Detect which cell encompasses the target text, then output its (X, Y) center coordinate. 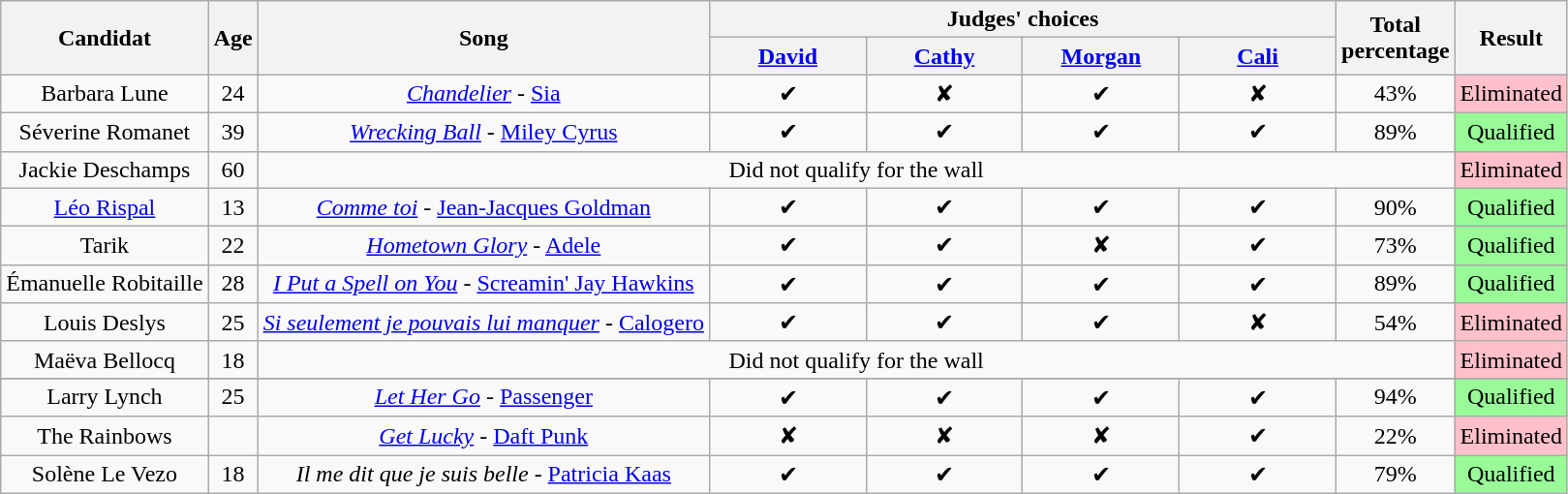
I Put a Spell on You - Screamin' Jay Hawkins (483, 284)
Tarik (105, 246)
94% (1397, 397)
Judges' choices (1023, 19)
22% (1397, 436)
90% (1397, 207)
73% (1397, 246)
Émanuelle Robitaille (105, 284)
The Rainbows (105, 436)
Cali (1258, 56)
Larry Lynch (105, 397)
60 (232, 170)
Get Lucky - Daft Punk (483, 436)
Candidat (105, 38)
Song (483, 38)
13 (232, 207)
22 (232, 246)
28 (232, 284)
Séverine Romanet (105, 132)
Il me dit que je suis belle - Patricia Kaas (483, 475)
Comme toi - Jean-Jacques Goldman (483, 207)
79% (1397, 475)
Louis Deslys (105, 323)
24 (232, 94)
Age (232, 38)
Morgan (1101, 56)
Barbara Lune (105, 94)
Solène Le Vezo (105, 475)
David (787, 56)
Let Her Go - Passenger (483, 397)
Hometown Glory - Adele (483, 246)
Maëva Bellocq (105, 359)
Jackie Deschamps (105, 170)
Chandelier - Sia (483, 94)
54% (1397, 323)
Result (1511, 38)
Si seulement je pouvais lui manquer - Calogero (483, 323)
Wrecking Ball - Miley Cyrus (483, 132)
Cathy (944, 56)
Total percentage (1397, 38)
Léo Rispal (105, 207)
39 (232, 132)
43% (1397, 94)
